Scan for the cell matching the given text and deliver its (X, Y) coordinate at center. 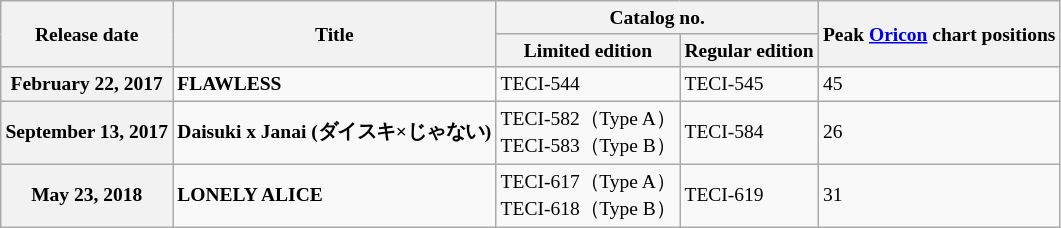
Catalog no. (657, 18)
LONELY ALICE (334, 196)
Peak Oricon chart positions (939, 34)
TECI-617（Type A）TECI-618（Type B） (588, 196)
Release date (87, 34)
TECI-584 (749, 132)
Regular edition (749, 50)
26 (939, 132)
TECI-545 (749, 84)
TECI-544 (588, 84)
Limited edition (588, 50)
Daisuki x Janai (ダイスキ×じゃない) (334, 132)
Title (334, 34)
September 13, 2017 (87, 132)
May 23, 2018 (87, 196)
FLAWLESS (334, 84)
February 22, 2017 (87, 84)
TECI-619 (749, 196)
45 (939, 84)
31 (939, 196)
TECI-582（Type A）TECI-583（Type B） (588, 132)
